From the cell containing the given text, extract its center point as [x, y] coordinate. 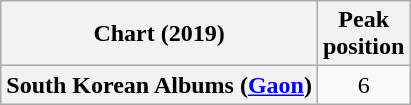
6 [363, 85]
Chart (2019) [160, 34]
Peakposition [363, 34]
South Korean Albums (Gaon) [160, 85]
